Return the (x, y) coordinate for the center point of the cell that contains the specified text.  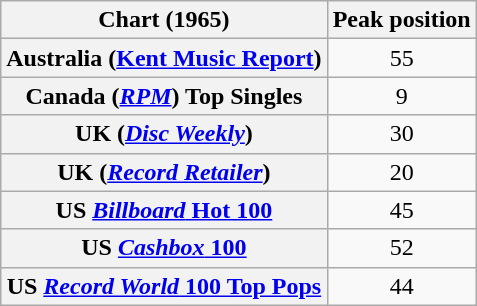
55 (402, 58)
UK (Disc Weekly) (164, 134)
20 (402, 172)
US Billboard Hot 100 (164, 210)
52 (402, 248)
UK (Record Retailer) (164, 172)
US Cashbox 100 (164, 248)
Australia (Kent Music Report) (164, 58)
Chart (1965) (164, 20)
45 (402, 210)
30 (402, 134)
US Record World 100 Top Pops (164, 286)
9 (402, 96)
44 (402, 286)
Canada (RPM) Top Singles (164, 96)
Peak position (402, 20)
